Capture the cell that displays the provided text and extract its [X, Y] central coordinate. 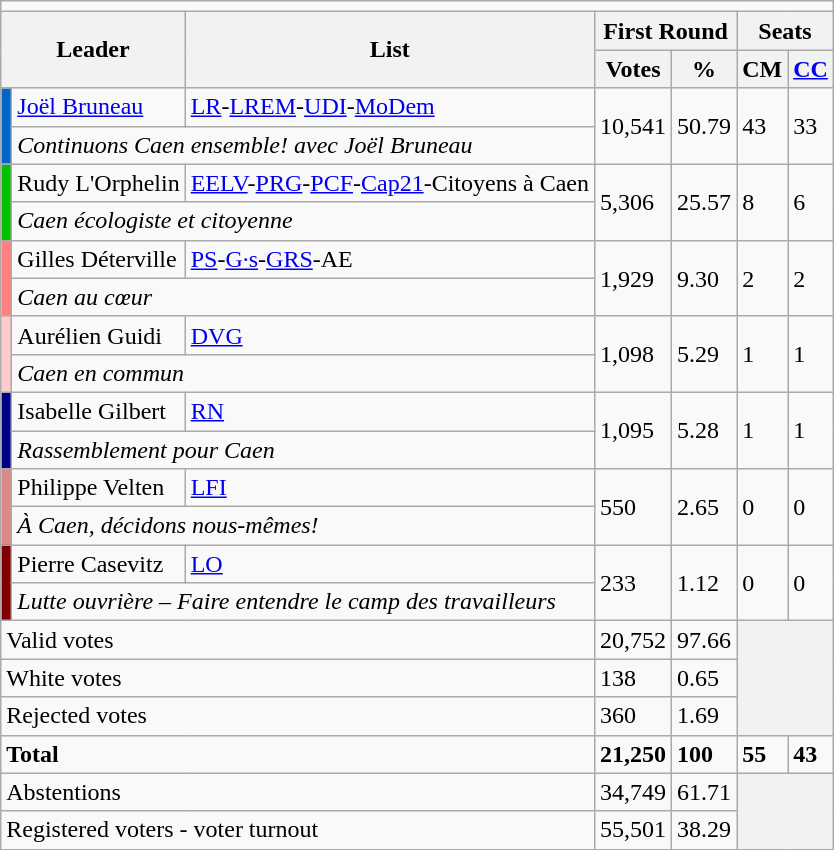
33 [811, 126]
Total [298, 754]
List [390, 50]
% [704, 69]
Aurélien Guidi [98, 335]
1.12 [704, 583]
À Caen, décidons nous-mêmes! [304, 526]
Pierre Casevitz [98, 564]
21,250 [632, 754]
1.69 [704, 716]
RN [390, 411]
DVG [390, 335]
138 [632, 678]
Gilles Déterville [98, 259]
5.29 [704, 354]
White votes [298, 678]
550 [632, 507]
10,541 [632, 126]
First Round [665, 31]
Caen au cœur [304, 297]
Rassemblement pour Caen [304, 449]
Rejected votes [298, 716]
Seats [786, 31]
38.29 [704, 830]
LFI [390, 488]
360 [632, 716]
5.28 [704, 430]
Philippe Velten [98, 488]
Valid votes [298, 640]
EELV-PRG-PCF-Cap21-Citoyens à Caen [390, 183]
20,752 [632, 640]
CM [762, 69]
25.57 [704, 202]
Rudy L'Orphelin [98, 183]
1,098 [632, 354]
34,749 [632, 792]
LR-LREM-UDI-MoDem [390, 107]
97.66 [704, 640]
233 [632, 583]
Joël Bruneau [98, 107]
PS-G·s-GRS-AE [390, 259]
100 [704, 754]
6 [811, 202]
2.65 [704, 507]
Isabelle Gilbert [98, 411]
Leader [93, 50]
Continuons Caen ensemble! avec Joël Bruneau [304, 145]
LO [390, 564]
61.71 [704, 792]
55 [762, 754]
Caen en commun [304, 373]
Registered voters - voter turnout [298, 830]
50.79 [704, 126]
Votes [632, 69]
55,501 [632, 830]
Abstentions [298, 792]
5,306 [632, 202]
1,929 [632, 278]
1,095 [632, 430]
Caen écologiste et citoyenne [304, 221]
CC [811, 69]
0.65 [704, 678]
9.30 [704, 278]
8 [762, 202]
Lutte ouvrière – Faire entendre le camp des travailleurs [304, 602]
